Find where the given text appears and provide that cell's center as (X, Y) coordinate. 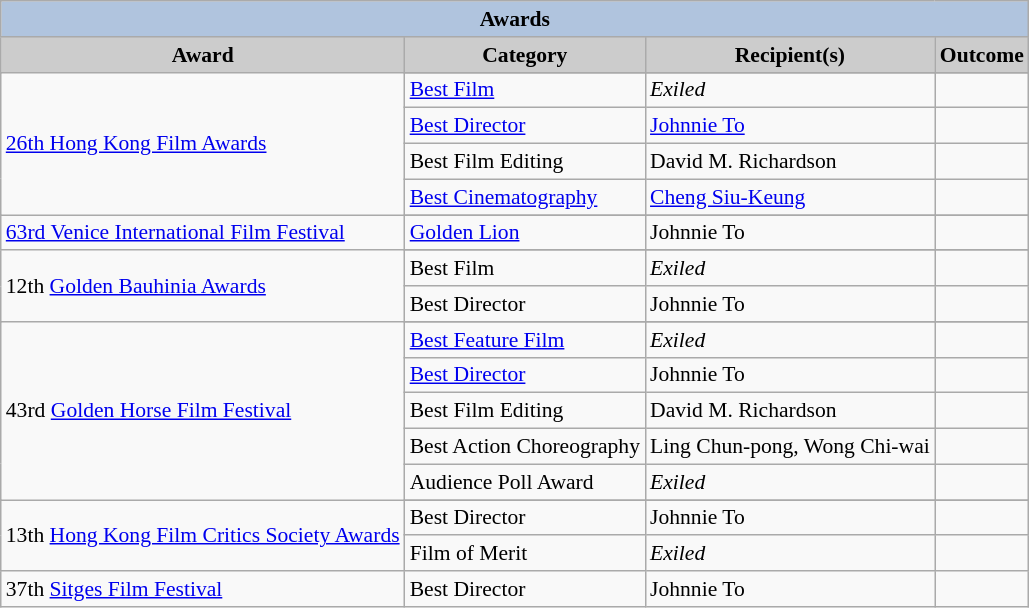
Golden Lion (525, 233)
43rd Golden Horse Film Festival (203, 411)
13th Hong Kong Film Critics Society Awards (203, 536)
Outcome (982, 55)
Best Feature Film (525, 340)
Award (203, 55)
37th Sitges Film Festival (203, 589)
Film of Merit (525, 554)
Best Cinematography (525, 197)
12th Golden Bauhinia Awards (203, 286)
Ling Chun-pong, Wong Chi-wai (790, 447)
63rd Venice International Film Festival (203, 233)
Category (525, 55)
Best Action Choreography (525, 447)
Audience Poll Award (525, 482)
26th Hong Kong Film Awards (203, 143)
Awards (515, 19)
Recipient(s) (790, 55)
Cheng Siu-Keung (790, 197)
